Identify which cell holds the provided text, then report its (x, y) central coordinate. 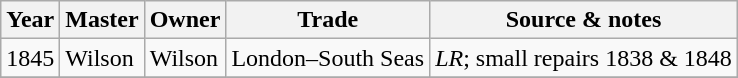
Year (30, 20)
Trade (328, 20)
1845 (30, 58)
LR; small repairs 1838 & 1848 (584, 58)
Source & notes (584, 20)
Master (102, 20)
London–South Seas (328, 58)
Owner (185, 20)
